Locate the cell with the specified text and output its (X, Y) center coordinate. 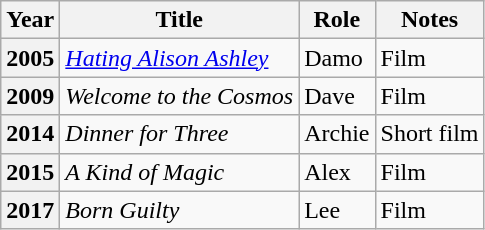
Lee (337, 210)
2009 (30, 96)
2005 (30, 58)
Damo (337, 58)
Short film (430, 134)
2017 (30, 210)
Notes (430, 20)
Year (30, 20)
Alex (337, 172)
Archie (337, 134)
Dave (337, 96)
Role (337, 20)
Born Guilty (180, 210)
Hating Alison Ashley (180, 58)
2015 (30, 172)
2014 (30, 134)
A Kind of Magic (180, 172)
Dinner for Three (180, 134)
Welcome to the Cosmos (180, 96)
Title (180, 20)
